Extract the (X, Y) coordinate from the center of the cell holding the provided text.  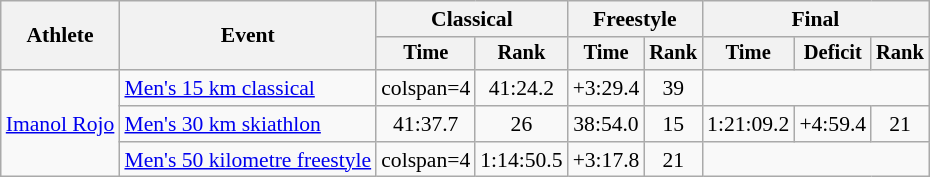
1:21:09.2 (748, 124)
41:24.2 (521, 88)
39 (673, 88)
Classical (472, 19)
Athlete (60, 36)
colspan=4 (426, 88)
Men's 30 km skiathlon (248, 124)
Event (248, 36)
Imanol Rojo (60, 124)
41:37.7 (426, 124)
38:54.0 (606, 124)
+3:29.4 (606, 88)
21 (900, 124)
Men's 15 km classical (248, 88)
Final (816, 19)
+4:59.4 (832, 124)
Freestyle (635, 19)
Deficit (832, 54)
15 (673, 124)
26 (521, 124)
